Pinpoint the cell where the given text exists, returning its (x, y) midpoint coordinate. 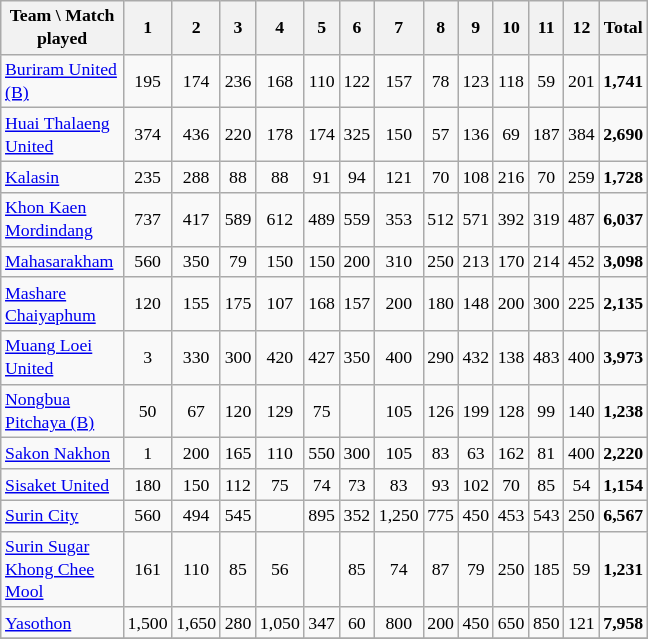
347 (322, 622)
201 (582, 81)
123 (476, 81)
50 (148, 411)
280 (238, 622)
175 (238, 304)
155 (196, 304)
Total (624, 28)
107 (280, 304)
1,650 (196, 622)
6 (356, 28)
165 (238, 454)
185 (546, 569)
1,250 (398, 516)
235 (148, 176)
216 (510, 176)
353 (398, 219)
128 (510, 411)
650 (510, 622)
148 (476, 304)
69 (510, 135)
Mahasarakham (62, 262)
199 (476, 411)
9 (476, 28)
67 (196, 411)
Buriram United (B) (62, 81)
178 (280, 135)
417 (196, 219)
87 (440, 569)
550 (322, 454)
57 (440, 135)
453 (510, 516)
1,238 (624, 411)
6,037 (624, 219)
Khon Kaen Mordindang (62, 219)
352 (356, 516)
325 (356, 135)
384 (582, 135)
102 (476, 484)
60 (356, 622)
73 (356, 484)
3,098 (624, 262)
Muang Loei United (62, 358)
1,741 (624, 81)
4 (280, 28)
220 (238, 135)
374 (148, 135)
800 (398, 622)
Kalasin (62, 176)
259 (582, 176)
Nongbua Pitchaya (B) (62, 411)
8 (440, 28)
Yasothon (62, 622)
775 (440, 516)
545 (238, 516)
10 (510, 28)
543 (546, 516)
81 (546, 454)
118 (510, 81)
Huai Thalaeng United (62, 135)
559 (356, 219)
187 (546, 135)
63 (476, 454)
432 (476, 358)
1,500 (148, 622)
452 (582, 262)
Surin City (62, 516)
571 (476, 219)
99 (546, 411)
2 (196, 28)
392 (510, 219)
108 (476, 176)
54 (582, 484)
6,567 (624, 516)
3,973 (624, 358)
5 (322, 28)
612 (280, 219)
288 (196, 176)
Team \ Match played (62, 28)
737 (148, 219)
94 (356, 176)
7 (398, 28)
512 (440, 219)
138 (510, 358)
162 (510, 454)
Mashare Chaiyaphum (62, 304)
136 (476, 135)
850 (546, 622)
489 (322, 219)
436 (196, 135)
Sisaket United (62, 484)
161 (148, 569)
Surin Sugar Khong Chee Mool (62, 569)
140 (582, 411)
91 (322, 176)
195 (148, 81)
1,728 (624, 176)
7,958 (624, 622)
330 (196, 358)
319 (546, 219)
483 (546, 358)
12 (582, 28)
129 (280, 411)
310 (398, 262)
589 (238, 219)
11 (546, 28)
225 (582, 304)
126 (440, 411)
Sakon Nakhon (62, 454)
78 (440, 81)
420 (280, 358)
112 (238, 484)
93 (440, 484)
290 (440, 358)
487 (582, 219)
1,231 (624, 569)
122 (356, 81)
494 (196, 516)
2,690 (624, 135)
214 (546, 262)
895 (322, 516)
2,220 (624, 454)
1,154 (624, 484)
1,050 (280, 622)
56 (280, 569)
2,135 (624, 304)
213 (476, 262)
236 (238, 81)
427 (322, 358)
170 (510, 262)
